Identify which cell holds the provided text, then report its (X, Y) central coordinate. 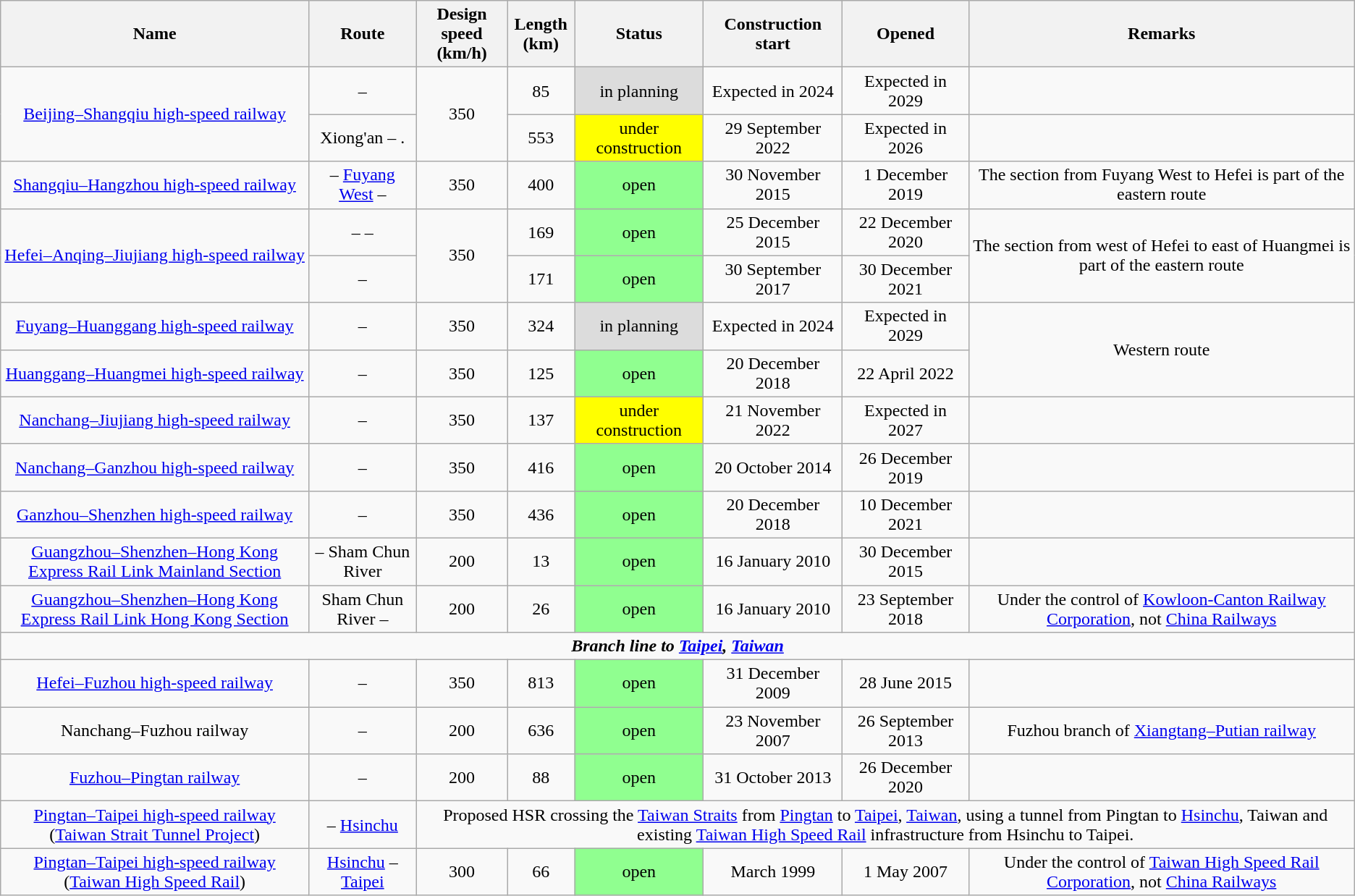
Length(km) (541, 34)
300 (462, 871)
25 December 2015 (773, 232)
Fuzhou branch of Xiangtang–Putian railway (1161, 731)
– Fuyang West – (363, 185)
Branch line to Taipei, Taiwan (677, 646)
March 1999 (773, 871)
22 December 2020 (906, 232)
Ganzhou–Shenzhen high-speed railway (155, 514)
88 (541, 777)
26 December 2020 (906, 777)
26 (541, 608)
30 September 2017 (773, 279)
30 December 2015 (906, 562)
26 December 2019 (906, 468)
– – (363, 232)
169 (541, 232)
20 October 2014 (773, 468)
Shangqiu–Hangzhou high-speed railway (155, 185)
Route (363, 34)
171 (541, 279)
Status (639, 34)
The section from Fuyang West to Hefei is part of the eastern route (1161, 185)
Fuyang–Huanggang high-speed railway (155, 326)
– Sham Chun River (363, 562)
Guangzhou–Shenzhen–Hong Kong Express Rail Link Mainland Section (155, 562)
Western route (1161, 350)
Guangzhou–Shenzhen–Hong Kong Express Rail Link Hong Kong Section (155, 608)
Expected in 2026 (906, 138)
Under the control of Taiwan High Speed Rail Corporation, not China Railways (1161, 871)
416 (541, 468)
28 June 2015 (906, 683)
13 (541, 562)
400 (541, 185)
813 (541, 683)
29 September 2022 (773, 138)
23 September 2018 (906, 608)
Pingtan–Taipei high-speed railway (Taiwan Strait Tunnel Project) (155, 825)
Under the control of Kowloon-Canton Railway Corporation, not China Railways (1161, 608)
Huanggang–Huangmei high-speed railway (155, 373)
85 (541, 91)
Nanchang–Fuzhou railway (155, 731)
Construction start (773, 34)
– Hsinchu (363, 825)
21 November 2022 (773, 420)
23 November 2007 (773, 731)
Pingtan–Taipei high-speed railway (Taiwan High Speed Rail) (155, 871)
1 May 2007 (906, 871)
Remarks (1161, 34)
26 September 2013 (906, 731)
10 December 2021 (906, 514)
Fuzhou–Pingtan railway (155, 777)
Nanchang–Ganzhou high-speed railway (155, 468)
30 November 2015 (773, 185)
137 (541, 420)
Expected in 2027 (906, 420)
Hefei–Anqing–Jiujiang high-speed railway (155, 255)
Beijing–Shangqiu high-speed railway (155, 114)
1 December 2019 (906, 185)
Xiong'an – . (363, 138)
31 October 2013 (773, 777)
436 (541, 514)
553 (541, 138)
Nanchang–Jiujiang high-speed railway (155, 420)
66 (541, 871)
324 (541, 326)
30 December 2021 (906, 279)
Hsinchu – Taipei (363, 871)
22 April 2022 (906, 373)
125 (541, 373)
Name (155, 34)
636 (541, 731)
31 December 2009 (773, 683)
Sham Chun River – (363, 608)
Design speed(km/h) (462, 34)
Hefei–Fuzhou high-speed railway (155, 683)
The section from west of Hefei to east of Huangmei is part of the eastern route (1161, 255)
Opened (906, 34)
